For the text-containing cell, return its midpoint in [x, y] coordinate format. 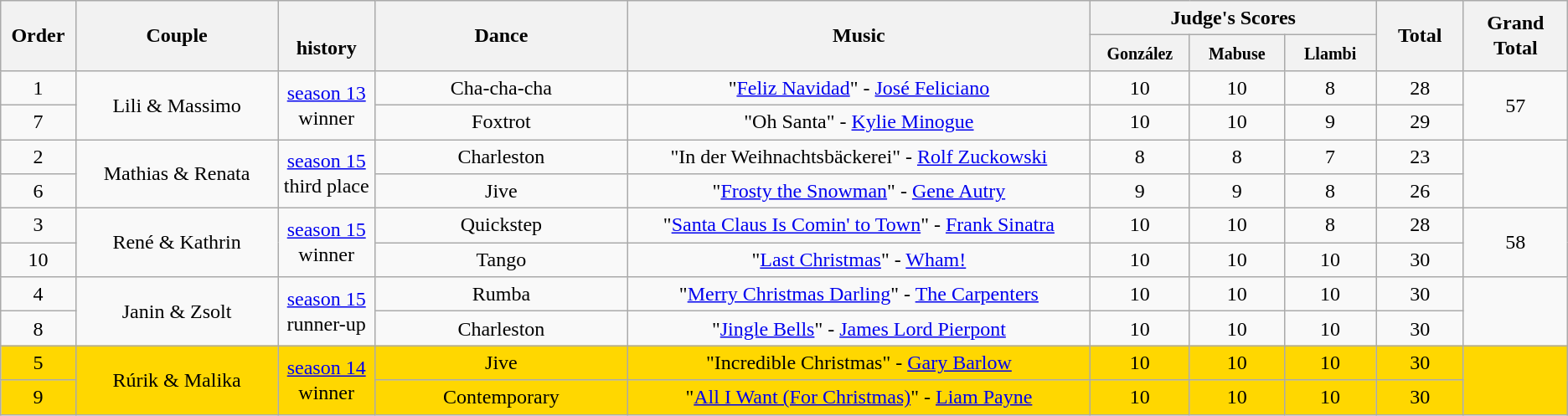
1 [39, 87]
58 [1515, 243]
season 14 winner [327, 380]
season 15 third place [327, 173]
René & Kathrin [177, 243]
4 [39, 295]
3 [39, 226]
Quickstep [501, 226]
29 [1420, 122]
Dance [501, 36]
Mabuse [1236, 54]
26 [1420, 191]
Judge's Scores [1233, 18]
"Jingle Bells" - James Lord Pierpont [859, 328]
"Last Christmas" - Wham! [859, 259]
Order [39, 36]
"Feliz Navidad" - José Feliciano [859, 87]
"Incredible Christmas" - Gary Barlow [859, 363]
6 [39, 191]
Contemporary [501, 397]
Lili & Massimo [177, 105]
5 [39, 363]
history [327, 36]
"In der Weihnachtsbäckerei" - Rolf Zuckowski [859, 156]
season 15 runner-up [327, 311]
González [1139, 54]
Rumba [501, 295]
Couple [177, 36]
Llambi [1330, 54]
Tango [501, 259]
57 [1515, 105]
Foxtrot [501, 122]
"Merry Christmas Darling" - The Carpenters [859, 295]
season 13 winner [327, 105]
"Oh Santa" - Kylie Minogue [859, 122]
Cha-cha-cha [501, 87]
"Santa Claus Is Comin' to Town" - Frank Sinatra [859, 226]
Music [859, 36]
Mathias & Renata [177, 173]
Janin & Zsolt [177, 311]
23 [1420, 156]
"All I Want (For Christmas)" - Liam Payne [859, 397]
"Frosty the Snowman" - Gene Autry [859, 191]
Grand Total [1515, 36]
Rúrik & Malika [177, 380]
2 [39, 156]
season 15 winner [327, 243]
Total [1420, 36]
